Return [x, y] of the center of cell containing provided text 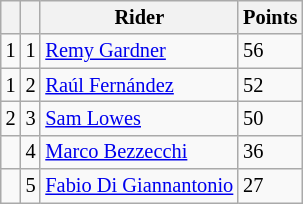
Fabio Di Giannantonio [139, 186]
Marco Bezzecchi [139, 152]
27 [270, 186]
52 [270, 85]
4 [31, 152]
56 [270, 51]
5 [31, 186]
36 [270, 152]
Raúl Fernández [139, 85]
3 [31, 118]
50 [270, 118]
Rider [139, 17]
Sam Lowes [139, 118]
Points [270, 17]
Remy Gardner [139, 51]
